Capture the cell that displays the provided text and extract its [x, y] central coordinate. 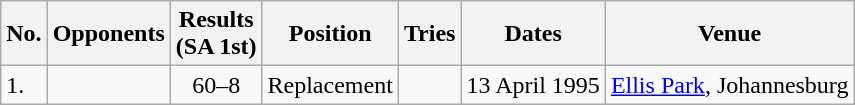
Ellis Park, Johannesburg [730, 85]
1. [24, 85]
13 April 1995 [533, 85]
Tries [430, 34]
Dates [533, 34]
No. [24, 34]
Replacement [330, 85]
Venue [730, 34]
Opponents [108, 34]
60–8 [216, 85]
Position [330, 34]
Results(SA 1st) [216, 34]
